Return the [x, y] coordinate for the center point of the cell that contains the specified text.  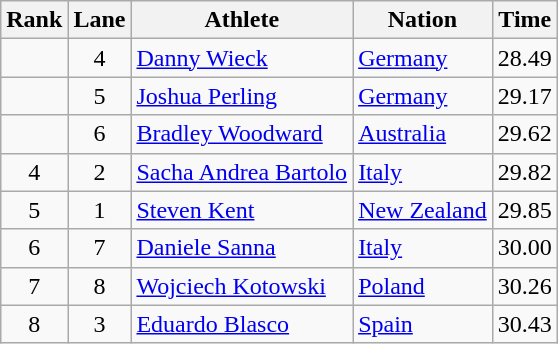
Australia [423, 134]
Poland [423, 286]
29.62 [524, 134]
Spain [423, 324]
Time [524, 20]
29.82 [524, 172]
Steven Kent [242, 210]
Bradley Woodward [242, 134]
Daniele Sanna [242, 248]
Nation [423, 20]
New Zealand [423, 210]
Rank [34, 20]
29.85 [524, 210]
29.17 [524, 96]
Athlete [242, 20]
30.00 [524, 248]
28.49 [524, 58]
Wojciech Kotowski [242, 286]
30.26 [524, 286]
2 [100, 172]
3 [100, 324]
1 [100, 210]
Lane [100, 20]
Eduardo Blasco [242, 324]
Joshua Perling [242, 96]
Sacha Andrea Bartolo [242, 172]
Danny Wieck [242, 58]
30.43 [524, 324]
